Scan for the cell matching the given text and deliver its [X, Y] coordinate at center. 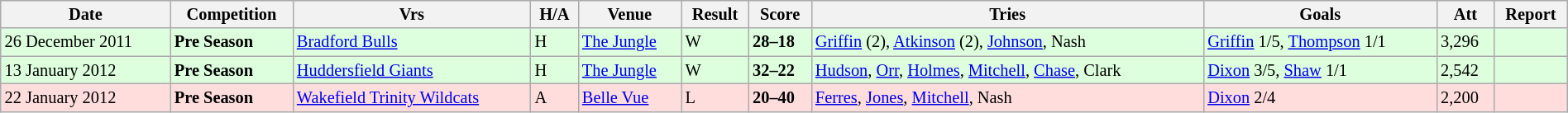
2,542 [1465, 70]
Bradford Bulls [412, 42]
2,200 [1465, 97]
Result [715, 14]
Date [86, 14]
22 January 2012 [86, 97]
32–22 [780, 70]
A [554, 97]
L [715, 97]
3,296 [1465, 42]
Venue [630, 14]
Huddersfield Giants [412, 70]
Tries [1007, 14]
28–18 [780, 42]
26 December 2011 [86, 42]
Griffin 1/5, Thompson 1/1 [1320, 42]
20–40 [780, 97]
Ferres, Jones, Mitchell, Nash [1007, 97]
Vrs [412, 14]
Score [780, 14]
Hudson, Orr, Holmes, Mitchell, Chase, Clark [1007, 70]
Griffin (2), Atkinson (2), Johnson, Nash [1007, 42]
H/A [554, 14]
Goals [1320, 14]
Att [1465, 14]
13 January 2012 [86, 70]
Report [1532, 14]
Belle Vue [630, 97]
Dixon 3/5, Shaw 1/1 [1320, 70]
Dixon 2/4 [1320, 97]
Wakefield Trinity Wildcats [412, 97]
Competition [232, 14]
